Search for the cell housing the specified text and yield its [X, Y] center coordinate. 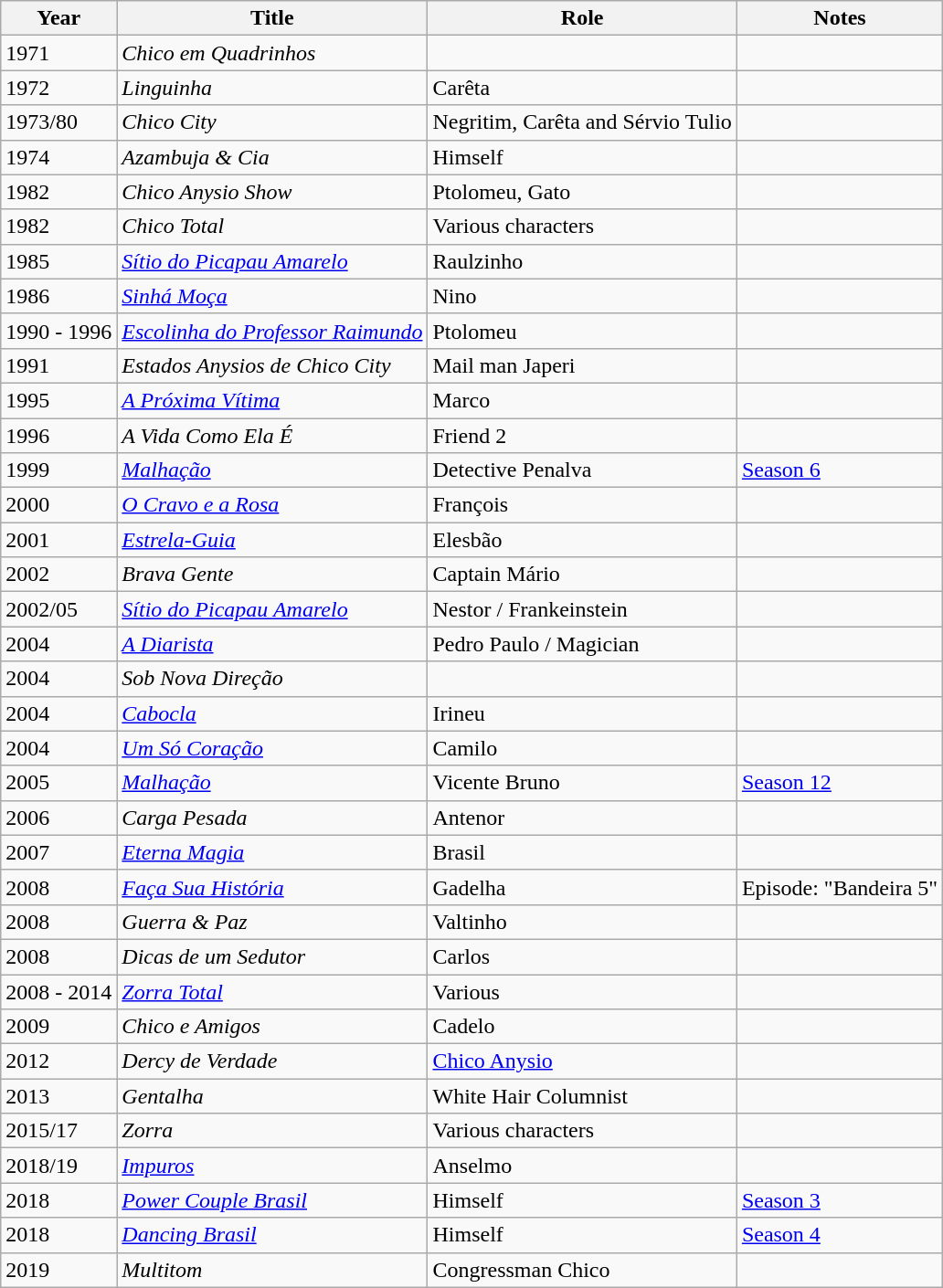
Nino [582, 296]
Season 4 [839, 1235]
Chico Anysio [582, 1061]
Year [58, 18]
Role [582, 18]
2015/17 [58, 1131]
Eterna Magia [272, 852]
Estados Anysios de Chico City [272, 365]
2006 [58, 818]
Nestor / Frankeinstein [582, 609]
1972 [58, 88]
Um Só Coração [272, 748]
Camilo [582, 748]
Power Couple Brasil [272, 1200]
Carga Pesada [272, 818]
White Hair Columnist [582, 1096]
2009 [58, 1027]
Friend 2 [582, 436]
Marco [582, 400]
Dicas de um Sedutor [272, 956]
Gentalha [272, 1096]
Faça Sua História [272, 887]
Estrela-Guia [272, 540]
Dancing Brasil [272, 1235]
Sob Nova Direção [272, 679]
2001 [58, 540]
1995 [58, 400]
François [582, 505]
Various [582, 991]
2005 [58, 783]
1985 [58, 261]
Congressman Chico [582, 1270]
2007 [58, 852]
1973/80 [58, 122]
Azambuja & Cia [272, 157]
Negritim, Carêta and Sérvio Tulio [582, 122]
1999 [58, 470]
Multitom [272, 1270]
Notes [839, 18]
Season 12 [839, 783]
Vicente Bruno [582, 783]
Season 6 [839, 470]
Chico e Amigos [272, 1027]
Gadelha [582, 887]
Carêta [582, 88]
Escolinha do Professor Raimundo [272, 331]
2012 [58, 1061]
Elesbão [582, 540]
Detective Penalva [582, 470]
A Próxima Vítima [272, 400]
2019 [58, 1270]
1990 - 1996 [58, 331]
Carlos [582, 956]
Chico em Quadrinhos [272, 53]
Brasil [582, 852]
Zorra Total [272, 991]
Raulzinho [582, 261]
2008 - 2014 [58, 991]
A Diarista [272, 644]
Ptolomeu [582, 331]
Ptolomeu, Gato [582, 192]
Linguinha [272, 88]
A Vida Como Ela É [272, 436]
Chico Total [272, 227]
Title [272, 18]
2002 [58, 575]
Valtinho [582, 922]
Anselmo [582, 1166]
Irineu [582, 713]
2013 [58, 1096]
Episode: "Bandeira 5" [839, 887]
Sinhá Moça [272, 296]
Cadelo [582, 1027]
2002/05 [58, 609]
Season 3 [839, 1200]
Chico City [272, 122]
Mail man Japeri [582, 365]
O Cravo e a Rosa [272, 505]
Pedro Paulo / Magician [582, 644]
Guerra & Paz [272, 922]
2000 [58, 505]
Zorra [272, 1131]
Cabocla [272, 713]
Antenor [582, 818]
1974 [58, 157]
1991 [58, 365]
1971 [58, 53]
1996 [58, 436]
1986 [58, 296]
Brava Gente [272, 575]
2018/19 [58, 1166]
Dercy de Verdade [272, 1061]
Captain Mário [582, 575]
Impuros [272, 1166]
Chico Anysio Show [272, 192]
